Identify which cell holds the provided text, then report its [x, y] central coordinate. 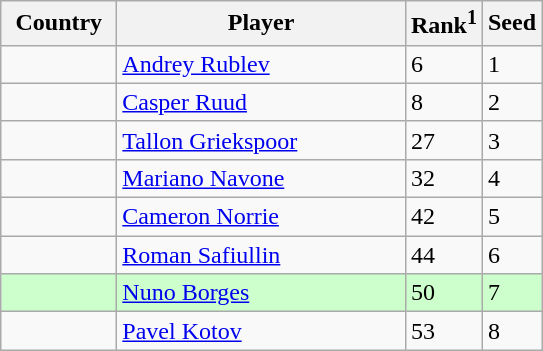
44 [444, 255]
3 [512, 140]
Nuno Borges [262, 293]
Casper Ruud [262, 102]
Rank1 [444, 24]
4 [512, 178]
1 [512, 64]
Pavel Kotov [262, 331]
27 [444, 140]
Roman Safiullin [262, 255]
7 [512, 293]
5 [512, 217]
50 [444, 293]
Cameron Norrie [262, 217]
Mariano Navone [262, 178]
Player [262, 24]
32 [444, 178]
Andrey Rublev [262, 64]
Tallon Griekspoor [262, 140]
53 [444, 331]
Seed [512, 24]
Country [59, 24]
2 [512, 102]
42 [444, 217]
